From the cell containing the given text, extract its center point as [X, Y] coordinate. 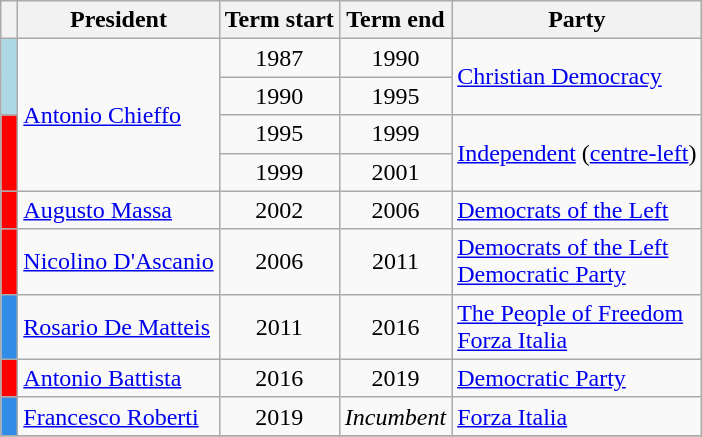
Forza Italia [577, 416]
1987 [279, 58]
Party [577, 20]
President [118, 20]
Democratic Party [577, 378]
Rosario De Matteis [118, 326]
Nicolino D'Ascanio [118, 262]
2001 [395, 172]
Democrats of the LeftDemocratic Party [577, 262]
Term end [395, 20]
Term start [279, 20]
Democrats of the Left [577, 210]
Augusto Massa [118, 210]
Independent (centre-left) [577, 153]
Francesco Roberti [118, 416]
2002 [279, 210]
Antonio Chieffo [118, 115]
Antonio Battista [118, 378]
Christian Democracy [577, 77]
The People of FreedomForza Italia [577, 326]
Incumbent [395, 416]
